Extract the [X, Y] coordinate from the center of the cell holding the provided text.  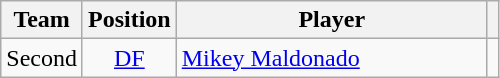
Second [42, 58]
Player [332, 20]
DF [129, 58]
Mikey Maldonado [332, 58]
Position [129, 20]
Team [42, 20]
